Capture the cell that displays the provided text and extract its (x, y) central coordinate. 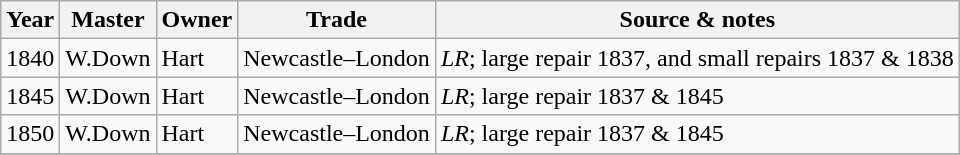
Owner (197, 20)
LR; large repair 1837, and small repairs 1837 & 1838 (697, 58)
1850 (30, 134)
Trade (337, 20)
Year (30, 20)
Source & notes (697, 20)
1845 (30, 96)
Master (108, 20)
1840 (30, 58)
